From the cell containing the given text, extract its center point as [x, y] coordinate. 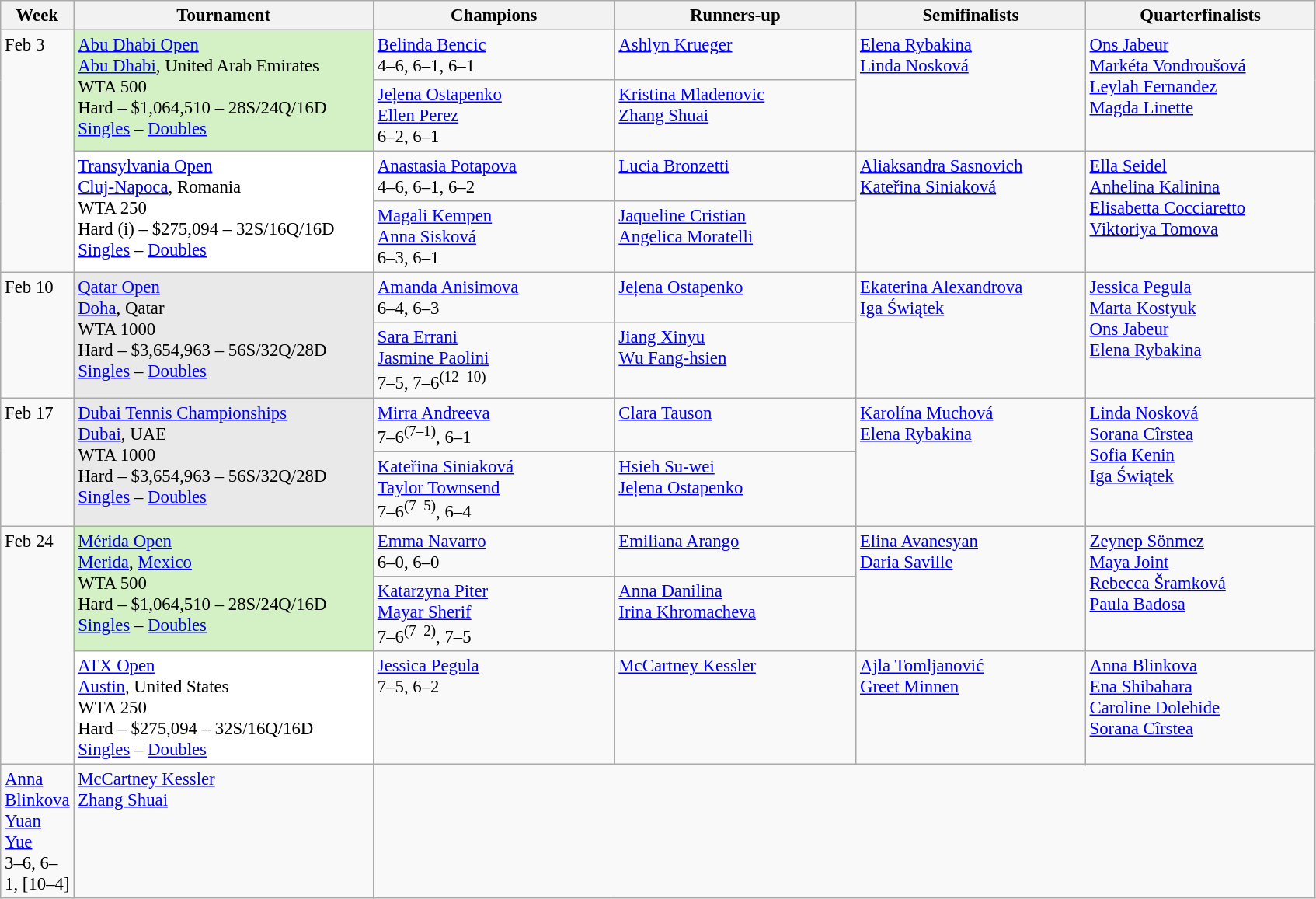
Jeļena Ostapenko [735, 298]
Elina Avanesyan Daria Saville [971, 589]
Feb 3 [37, 152]
Qatar OpenDoha, QatarWTA 1000Hard – $3,654,963 – 56S/32Q/28DSingles – Doubles [224, 336]
Katarzyna Piter Mayar Sherif7–6(7–2), 7–5 [494, 614]
Ekaterina Alexandrova Iga Świątek [971, 336]
Mérida OpenMerida, MexicoWTA 500Hard – $1,064,510 – 28S/24Q/16DSingles – Doubles [224, 589]
Feb 17 [37, 462]
Clara Tauson [735, 424]
Jaqueline Cristian Angelica Moratelli [735, 237]
Hsieh Su-wei Jeļena Ostapenko [735, 489]
Champions [494, 16]
Elena Rybakina Linda Nosková [971, 91]
Anna Danilina Irina Khromacheva [735, 614]
Ons Jabeur Markéta Vondroušová Leylah Fernandez Magda Linette [1200, 91]
Abu Dhabi OpenAbu Dhabi, United Arab EmiratesWTA 500Hard – $1,064,510 – 28S/24Q/16DSingles – Doubles [224, 91]
Linda Nosková Sorana Cîrstea Sofia Kenin Iga Świątek [1200, 462]
Feb 10 [37, 336]
Week [37, 16]
Zeynep Sönmez Maya Joint Rebecca Šramková Paula Badosa [1200, 589]
Mirra Andreeva7–6(7–1), 6–1 [494, 424]
Runners-up [735, 16]
Anastasia Potapova4–6, 6–1, 6–2 [494, 177]
Kristina Mladenovic Zhang Shuai [735, 116]
Magali Kempen Anna Sisková6–3, 6–1 [494, 237]
Dubai Tennis ChampionshipsDubai, UAEWTA 1000Hard – $3,654,963 – 56S/32Q/28DSingles – Doubles [224, 462]
Amanda Anisimova6–4, 6–3 [494, 298]
Feb 24 [37, 645]
Emiliana Arango [735, 552]
Sara Errani Jasmine Paolini7–5, 7–6(12–10) [494, 361]
Semifinalists [971, 16]
Ella Seidel Anhelina Kalinina Elisabetta Cocciaretto Viktoriya Tomova [1200, 212]
Quarterfinalists [1200, 16]
Aliaksandra Sasnovich Kateřina Siniaková [971, 212]
Jessica Pegula7–5, 6–2 [494, 708]
Anna Blinkova Yuan Yue 3–6, 6–1, [10–4] [37, 831]
Jeļena Ostapenko Ellen Perez6–2, 6–1 [494, 116]
Ajla Tomljanović Greet Minnen [971, 708]
Emma Navarro6–0, 6–0 [494, 552]
ATX OpenAustin, United StatesWTA 250Hard – $275,094 – 32S/16Q/16DSingles – Doubles [224, 708]
Tournament [224, 16]
Jessica Pegula Marta Kostyuk Ons Jabeur Elena Rybakina [1200, 336]
Jiang Xinyu Wu Fang-hsien [735, 361]
Anna Blinkova Ena Shibahara Caroline Dolehide Sorana Cîrstea [1200, 708]
Lucia Bronzetti [735, 177]
McCartney Kessler [735, 708]
Kateřina Siniaková Taylor Townsend7–6(7–5), 6–4 [494, 489]
McCartney Kessler Zhang Shuai [224, 831]
Karolína Muchová Elena Rybakina [971, 462]
Transylvania OpenCluj-Napoca, RomaniaWTA 250Hard (i) – $275,094 – 32S/16Q/16DSingles – Doubles [224, 212]
Belinda Bencic4–6, 6–1, 6–1 [494, 56]
Ashlyn Krueger [735, 56]
